Locate the cell with the specified text and output its (X, Y) center coordinate. 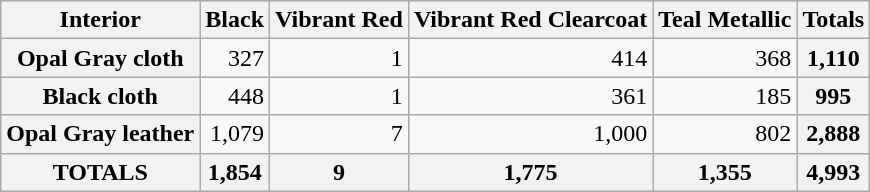
1,775 (530, 172)
Vibrant Red (340, 20)
414 (530, 58)
361 (530, 96)
327 (235, 58)
Vibrant Red Clearcoat (530, 20)
Black (235, 20)
995 (834, 96)
802 (725, 134)
Teal Metallic (725, 20)
2,888 (834, 134)
4,993 (834, 172)
368 (725, 58)
Opal Gray leather (100, 134)
1,355 (725, 172)
Opal Gray cloth (100, 58)
Black cloth (100, 96)
TOTALS (100, 172)
1,079 (235, 134)
448 (235, 96)
Totals (834, 20)
1,000 (530, 134)
1,110 (834, 58)
7 (340, 134)
Interior (100, 20)
1,854 (235, 172)
185 (725, 96)
9 (340, 172)
